Find where the given text appears and provide that cell's center as (x, y) coordinate. 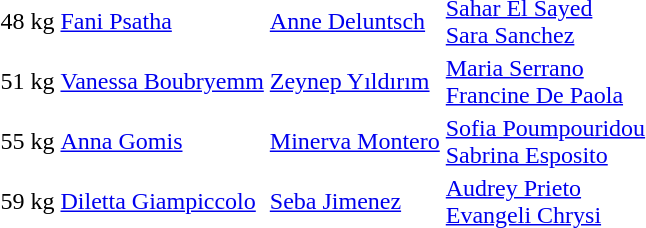
Maria Serrano Francine De Paola (545, 82)
Minerva Montero (354, 142)
Sofia Poumpouridou Sabrina Esposito (545, 142)
Zeynep Yıldırım (354, 82)
Anna Gomis (162, 142)
Vanessa Boubryemm (162, 82)
